Output the [x, y] coordinate of the center of the cell containing the given text.  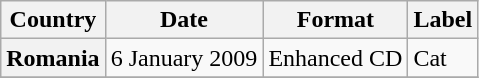
Country [53, 20]
Cat [443, 58]
Label [443, 20]
Romania [53, 58]
Date [184, 20]
6 January 2009 [184, 58]
Enhanced CD [336, 58]
Format [336, 20]
